Determine the (x, y) coordinate at the center of the cell enclosing the given text.  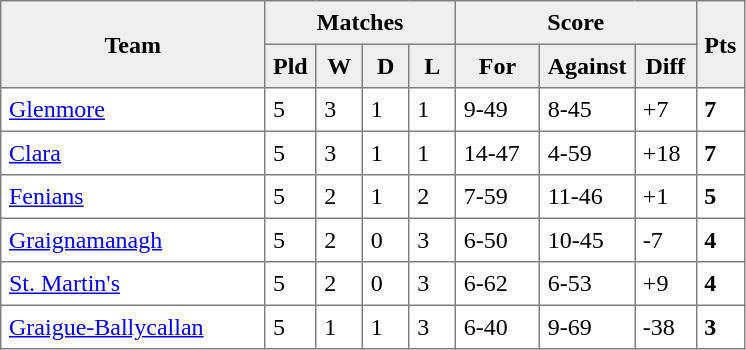
Matches (360, 23)
+7 (666, 110)
-38 (666, 327)
6-50 (497, 240)
Pld (290, 66)
11-46 (586, 197)
Clara (133, 153)
Fenians (133, 197)
+9 (666, 284)
D (385, 66)
For (497, 66)
6-53 (586, 284)
Score (576, 23)
+1 (666, 197)
Team (133, 44)
9-69 (586, 327)
L (432, 66)
6-62 (497, 284)
6-40 (497, 327)
-7 (666, 240)
7-59 (497, 197)
Pts (720, 44)
Graignamanagh (133, 240)
Diff (666, 66)
St. Martin's (133, 284)
W (339, 66)
Glenmore (133, 110)
9-49 (497, 110)
14-47 (497, 153)
+18 (666, 153)
8-45 (586, 110)
4-59 (586, 153)
10-45 (586, 240)
Graigue-Ballycallan (133, 327)
Against (586, 66)
